Determine the (x, y) coordinate at the center of the cell enclosing the given text.  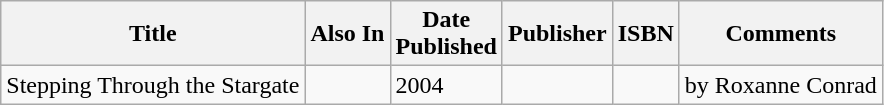
Also In (348, 34)
Publisher (557, 34)
ISBN (646, 34)
by Roxanne Conrad (780, 85)
2004 (446, 85)
Stepping Through the Stargate (153, 85)
Title (153, 34)
DatePublished (446, 34)
Comments (780, 34)
